Pinpoint the cell where the given text exists, returning its [x, y] midpoint coordinate. 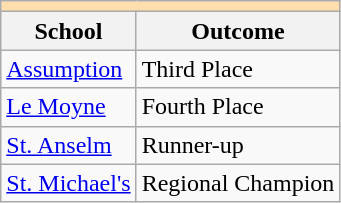
Le Moyne [68, 107]
St. Michael's [68, 183]
Third Place [238, 69]
Regional Champion [238, 183]
St. Anselm [68, 145]
Outcome [238, 31]
Runner-up [238, 145]
School [68, 31]
Assumption [68, 69]
Fourth Place [238, 107]
